Provide the (X, Y) coordinate of the cell's center where the given text is located.  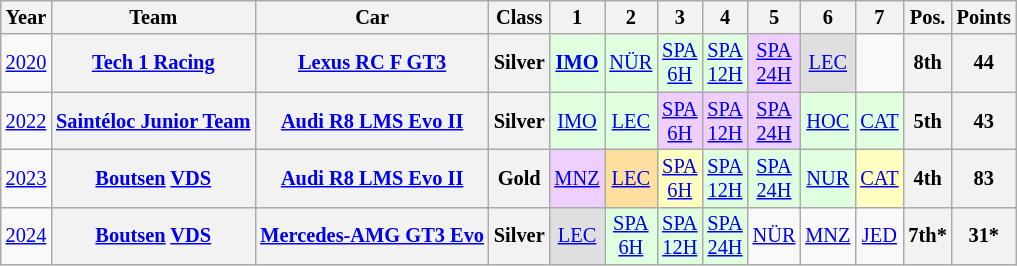
2 (630, 17)
Mercedes-AMG GT3 Evo (372, 236)
83 (984, 178)
4th (928, 178)
43 (984, 121)
NUR (828, 178)
7 (879, 17)
Car (372, 17)
Lexus RC F GT3 (372, 63)
8th (928, 63)
Year (26, 17)
7th* (928, 236)
HOC (828, 121)
31* (984, 236)
Points (984, 17)
2022 (26, 121)
4 (724, 17)
JED (879, 236)
2024 (26, 236)
1 (578, 17)
3 (680, 17)
Saintéloc Junior Team (153, 121)
44 (984, 63)
Pos. (928, 17)
Team (153, 17)
5 (774, 17)
2023 (26, 178)
Gold (520, 178)
5th (928, 121)
6 (828, 17)
Tech 1 Racing (153, 63)
2020 (26, 63)
Class (520, 17)
